Determine the [X, Y] coordinate at the center of the cell enclosing the given text.  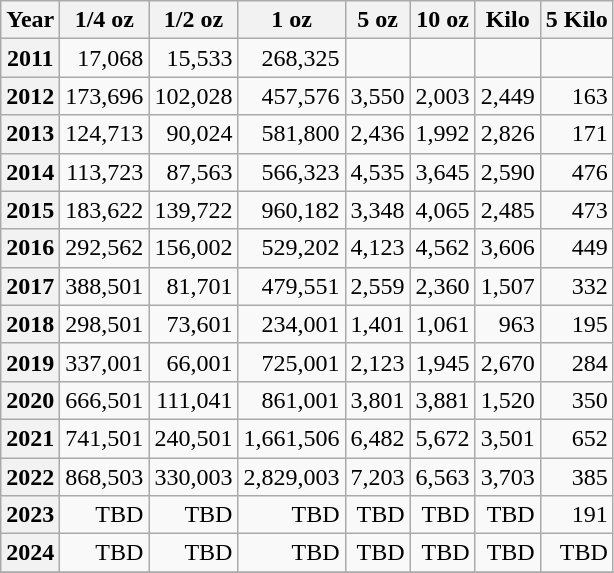
191 [576, 515]
4,123 [378, 248]
529,202 [292, 248]
87,563 [194, 172]
2,829,003 [292, 477]
2,003 [442, 96]
2018 [30, 324]
476 [576, 172]
6,563 [442, 477]
173,696 [104, 96]
268,325 [292, 58]
3,645 [442, 172]
1,401 [378, 324]
17,068 [104, 58]
2,670 [508, 362]
963 [508, 324]
1,661,506 [292, 438]
741,501 [104, 438]
6,482 [378, 438]
2,485 [508, 210]
1,992 [442, 134]
5 oz [378, 20]
7,203 [378, 477]
73,601 [194, 324]
298,501 [104, 324]
90,024 [194, 134]
1 oz [292, 20]
1/2 oz [194, 20]
2,436 [378, 134]
3,881 [442, 400]
960,182 [292, 210]
725,001 [292, 362]
3,801 [378, 400]
666,501 [104, 400]
2,123 [378, 362]
581,800 [292, 134]
332 [576, 286]
4,535 [378, 172]
2,360 [442, 286]
449 [576, 248]
111,041 [194, 400]
1,520 [508, 400]
3,550 [378, 96]
1,945 [442, 362]
2017 [30, 286]
2022 [30, 477]
171 [576, 134]
292,562 [104, 248]
234,001 [292, 324]
240,501 [194, 438]
Year [30, 20]
473 [576, 210]
81,701 [194, 286]
3,501 [508, 438]
337,001 [104, 362]
330,003 [194, 477]
124,713 [104, 134]
2020 [30, 400]
183,622 [104, 210]
2015 [30, 210]
3,703 [508, 477]
868,503 [104, 477]
5 Kilo [576, 20]
113,723 [104, 172]
1,507 [508, 286]
2024 [30, 553]
2011 [30, 58]
156,002 [194, 248]
2023 [30, 515]
2016 [30, 248]
388,501 [104, 286]
652 [576, 438]
2019 [30, 362]
139,722 [194, 210]
2,590 [508, 172]
2,449 [508, 96]
Kilo [508, 20]
3,348 [378, 210]
102,028 [194, 96]
2,826 [508, 134]
2013 [30, 134]
2012 [30, 96]
2,559 [378, 286]
4,065 [442, 210]
4,562 [442, 248]
195 [576, 324]
66,001 [194, 362]
2014 [30, 172]
284 [576, 362]
385 [576, 477]
350 [576, 400]
566,323 [292, 172]
479,551 [292, 286]
10 oz [442, 20]
5,672 [442, 438]
15,533 [194, 58]
457,576 [292, 96]
163 [576, 96]
861,001 [292, 400]
2021 [30, 438]
1/4 oz [104, 20]
3,606 [508, 248]
1,061 [442, 324]
